Provide the (x, y) coordinate of the cell's center where the given text is located.  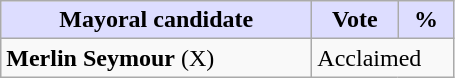
Vote (355, 20)
Merlin Seymour (X) (156, 58)
Acclaimed (383, 58)
Mayoral candidate (156, 20)
% (426, 20)
